Identify which cell holds the provided text, then report its [x, y] central coordinate. 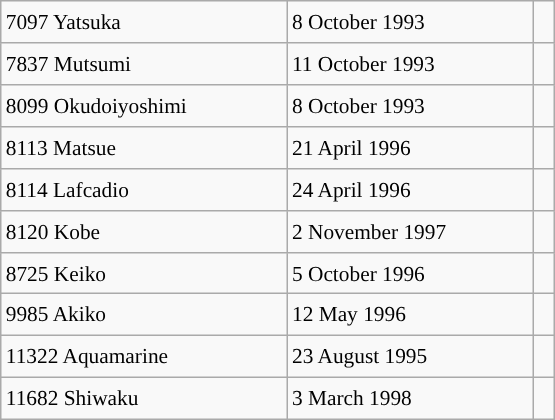
23 August 1995 [410, 357]
9985 Akiko [144, 315]
3 March 1998 [410, 399]
7837 Mutsumi [144, 64]
8725 Keiko [144, 273]
11682 Shiwaku [144, 399]
12 May 1996 [410, 315]
8120 Kobe [144, 231]
8113 Matsue [144, 148]
8114 Lafcadio [144, 189]
21 April 1996 [410, 148]
11 October 1993 [410, 64]
8099 Okudoiyoshimi [144, 106]
24 April 1996 [410, 189]
11322 Aquamarine [144, 357]
5 October 1996 [410, 273]
7097 Yatsuka [144, 22]
2 November 1997 [410, 231]
